Provide the (x, y) coordinate of the cell's center where the given text is located.  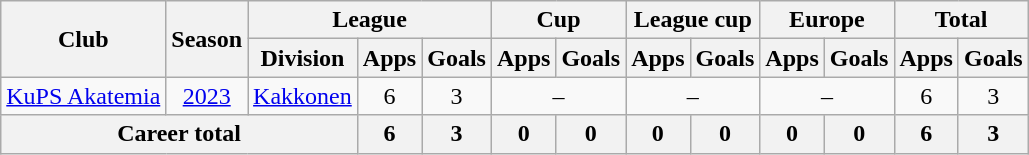
Career total (180, 134)
Season (207, 39)
League (370, 20)
2023 (207, 96)
League cup (693, 20)
Club (84, 39)
Division (303, 58)
Total (961, 20)
KuPS Akatemia (84, 96)
Cup (558, 20)
Europe (827, 20)
Kakkonen (303, 96)
